Locate the cell with the specified text and output its (X, Y) center coordinate. 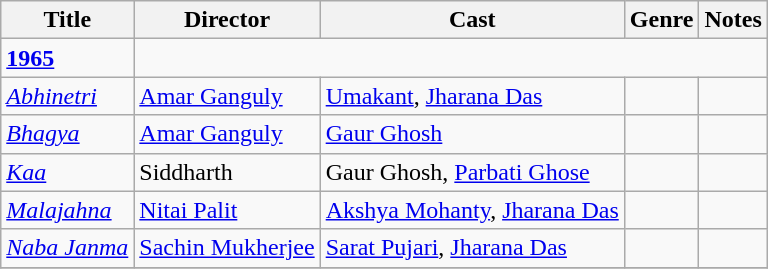
Malajahna (68, 210)
Abhinetri (68, 96)
Cast (472, 20)
Bhagya (68, 134)
Gaur Ghosh (472, 134)
1965 (68, 58)
Naba Janma (68, 248)
Director (227, 20)
Siddharth (227, 172)
Gaur Ghosh, Parbati Ghose (472, 172)
Genre (662, 20)
Title (68, 20)
Nitai Palit (227, 210)
Kaa (68, 172)
Akshya Mohanty, Jharana Das (472, 210)
Sarat Pujari, Jharana Das (472, 248)
Umakant, Jharana Das (472, 96)
Notes (733, 20)
Sachin Mukherjee (227, 248)
